Provide the (x, y) coordinate of the cell's center where the given text is located.  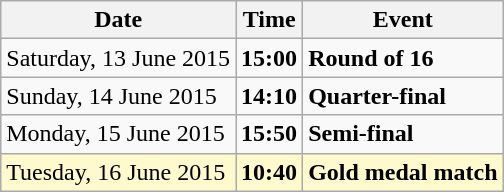
Monday, 15 June 2015 (118, 134)
15:00 (270, 58)
Time (270, 20)
Gold medal match (403, 172)
Event (403, 20)
15:50 (270, 134)
Round of 16 (403, 58)
Quarter-final (403, 96)
Semi-final (403, 134)
Sunday, 14 June 2015 (118, 96)
Date (118, 20)
Tuesday, 16 June 2015 (118, 172)
14:10 (270, 96)
10:40 (270, 172)
Saturday, 13 June 2015 (118, 58)
